Capture the cell that displays the provided text and extract its [X, Y] central coordinate. 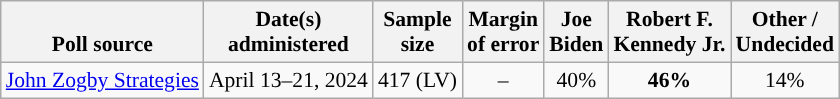
Other /Undecided [784, 32]
JoeBiden [576, 32]
Samplesize [418, 32]
14% [784, 80]
40% [576, 80]
417 (LV) [418, 80]
– [503, 80]
Date(s)administered [288, 32]
April 13–21, 2024 [288, 80]
Marginof error [503, 32]
John Zogby Strategies [102, 80]
46% [669, 80]
Robert F.Kennedy Jr. [669, 32]
Poll source [102, 32]
